Detect which cell encompasses the target text, then output its [x, y] center coordinate. 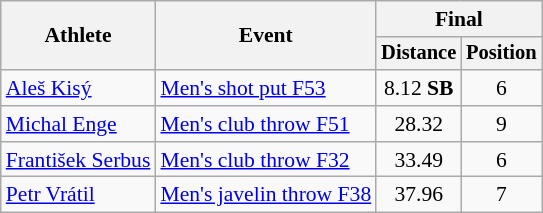
Michal Enge [78, 124]
Aleš Kisý [78, 88]
František Serbus [78, 160]
Men's club throw F51 [266, 124]
37.96 [418, 195]
9 [501, 124]
8.12 SB [418, 88]
Position [501, 54]
Distance [418, 54]
Final [458, 19]
Petr Vrátil [78, 195]
Athlete [78, 36]
Men's javelin throw F38 [266, 195]
33.49 [418, 160]
Men's shot put F53 [266, 88]
28.32 [418, 124]
Event [266, 36]
Men's club throw F32 [266, 160]
7 [501, 195]
